Return (X, Y) of the center of cell containing provided text 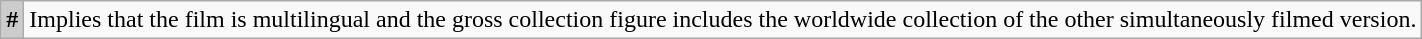
Implies that the film is multilingual and the gross collection figure includes the worldwide collection of the other simultaneously filmed version. (723, 20)
# (12, 20)
